Locate the cell with the specified text and output its (x, y) center coordinate. 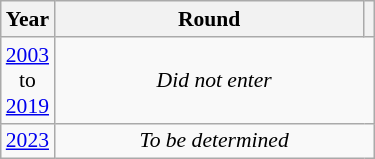
Year (28, 19)
Did not enter (214, 80)
2023 (28, 141)
2003to2019 (28, 80)
To be determined (214, 141)
Round (209, 19)
